Find where the given text appears and provide that cell's center as (X, Y) coordinate. 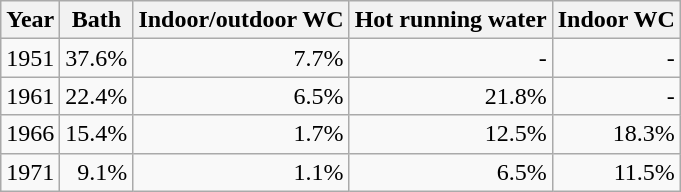
12.5% (450, 134)
22.4% (96, 96)
Indoor/outdoor WC (241, 20)
21.8% (450, 96)
1.1% (241, 172)
7.7% (241, 58)
11.5% (616, 172)
Bath (96, 20)
37.6% (96, 58)
Hot running water (450, 20)
15.4% (96, 134)
1971 (30, 172)
1951 (30, 58)
1.7% (241, 134)
9.1% (96, 172)
1961 (30, 96)
1966 (30, 134)
Year (30, 20)
18.3% (616, 134)
Indoor WC (616, 20)
